Detect which cell encompasses the target text, then output its [x, y] center coordinate. 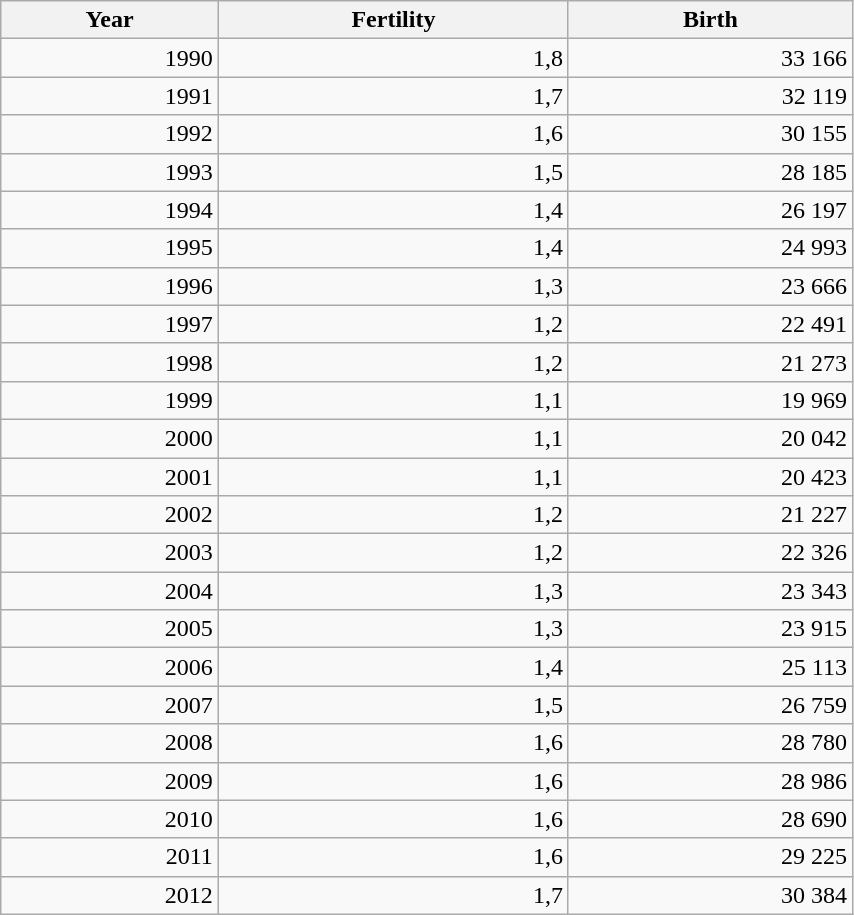
28 986 [710, 781]
1996 [110, 286]
28 185 [710, 172]
22 326 [710, 553]
23 915 [710, 629]
2012 [110, 895]
30 384 [710, 895]
21 227 [710, 515]
2008 [110, 743]
1,8 [393, 58]
2003 [110, 553]
Birth [710, 20]
1990 [110, 58]
23 343 [710, 591]
33 166 [710, 58]
2010 [110, 819]
20 423 [710, 477]
28 780 [710, 743]
1995 [110, 248]
29 225 [710, 857]
22 491 [710, 324]
24 993 [710, 248]
19 969 [710, 400]
23 666 [710, 286]
1999 [110, 400]
1992 [110, 134]
2009 [110, 781]
20 042 [710, 438]
Year [110, 20]
25 113 [710, 667]
28 690 [710, 819]
30 155 [710, 134]
2005 [110, 629]
2000 [110, 438]
2002 [110, 515]
21 273 [710, 362]
1993 [110, 172]
1994 [110, 210]
26 197 [710, 210]
1998 [110, 362]
Fertility [393, 20]
2001 [110, 477]
1997 [110, 324]
26 759 [710, 705]
2006 [110, 667]
2004 [110, 591]
32 119 [710, 96]
1991 [110, 96]
2007 [110, 705]
2011 [110, 857]
